Return the [x, y] coordinate for the center point of the cell that contains the specified text.  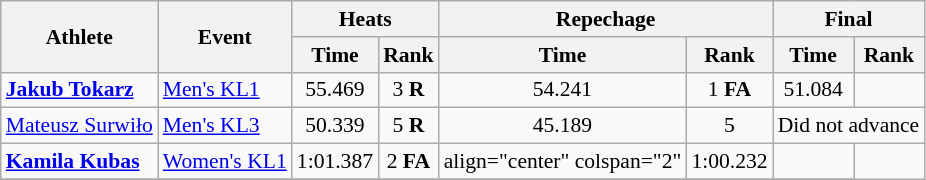
Event [225, 36]
50.339 [335, 126]
Athlete [80, 36]
1:01.387 [335, 162]
Mateusz Surwiło [80, 126]
2 FA [408, 162]
51.084 [814, 90]
Repechage [606, 19]
Men's KL3 [225, 126]
Did not advance [849, 126]
Men's KL1 [225, 90]
5 R [408, 126]
1 FA [729, 90]
align="center" colspan="2" [563, 162]
Kamila Kubas [80, 162]
Jakub Tokarz [80, 90]
Final [849, 19]
45.189 [563, 126]
3 R [408, 90]
54.241 [563, 90]
5 [729, 126]
1:00.232 [729, 162]
Heats [366, 19]
55.469 [335, 90]
Women's KL1 [225, 162]
